Return the [X, Y] coordinate for the center point of the cell that contains the specified text.  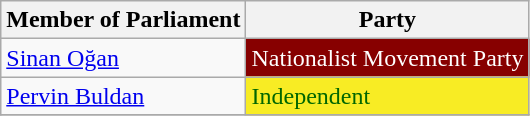
Pervin Buldan [124, 96]
Party [388, 20]
Nationalist Movement Party [388, 58]
Member of Parliament [124, 20]
Independent [388, 96]
Sinan Oğan [124, 58]
